Output the [X, Y] coordinate of the center of the cell containing the given text.  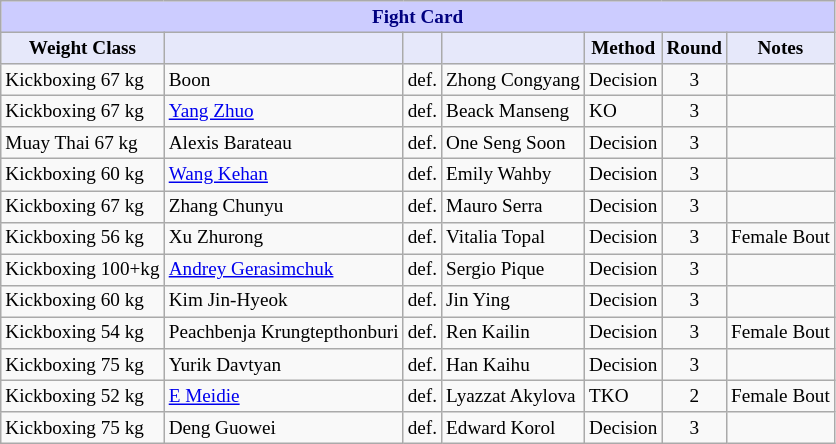
Method [622, 48]
Lyazzat Akylova [514, 396]
Ren Kailin [514, 333]
Beack Manseng [514, 111]
Kickboxing 54 kg [82, 333]
Wang Kehan [284, 175]
Muay Thai 67 kg [82, 143]
Han Kaihu [514, 365]
TKO [622, 396]
Jin Ying [514, 301]
Kickboxing 56 kg [82, 238]
Xu Zhurong [284, 238]
Kickboxing 100+kg [82, 270]
Fight Card [418, 17]
Andrey Gerasimchuk [284, 270]
Edward Korol [514, 428]
Kim Jin-Hyeok [284, 301]
Yurik Davtyan [284, 365]
Zhong Congyang [514, 80]
Emily Wahby [514, 175]
Boon [284, 80]
2 [694, 396]
Mauro Serra [514, 206]
One Seng Soon [514, 143]
E Meidie [284, 396]
KO [622, 111]
Alexis Barateau [284, 143]
Yang Zhuo [284, 111]
Kickboxing 52 kg [82, 396]
Vitalia Topal [514, 238]
Zhang Chunyu [284, 206]
Deng Guowei [284, 428]
Round [694, 48]
Notes [781, 48]
Peachbenja Krungtepthonburi [284, 333]
Weight Class [82, 48]
Sergio Pique [514, 270]
